For the text-containing cell, return its midpoint in [x, y] coordinate format. 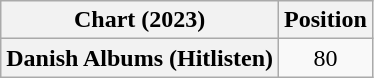
Danish Albums (Hitlisten) [140, 58]
80 [326, 58]
Position [326, 20]
Chart (2023) [140, 20]
